For the text-containing cell, return its midpoint in (x, y) coordinate format. 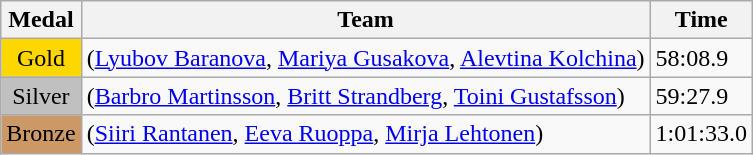
59:27.9 (701, 96)
Time (701, 20)
Gold (41, 58)
(Siiri Rantanen, Eeva Ruoppa, Mirja Lehtonen) (366, 134)
1:01:33.0 (701, 134)
Bronze (41, 134)
Silver (41, 96)
58:08.9 (701, 58)
(Barbro Martinsson, Britt Strandberg, Toini Gustafsson) (366, 96)
(Lyubov Baranova, Mariya Gusakova, Alevtina Kolchina) (366, 58)
Team (366, 20)
Medal (41, 20)
